For the text-containing cell, return its midpoint in (x, y) coordinate format. 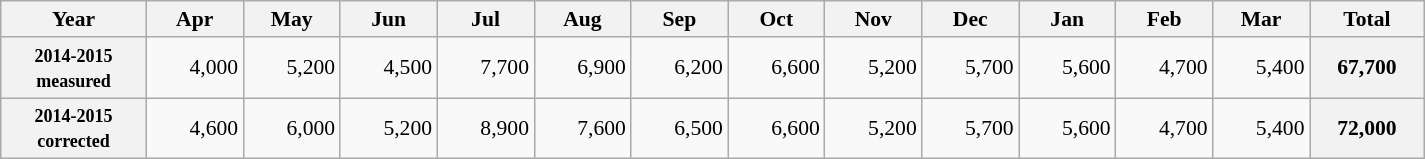
6,000 (292, 128)
Aug (582, 19)
Apr (194, 19)
8,900 (486, 128)
6,900 (582, 68)
Mar (1262, 19)
72,000 (1368, 128)
4,500 (388, 68)
2014-2015corrected (74, 128)
May (292, 19)
7,700 (486, 68)
Dec (970, 19)
Sep (680, 19)
Total (1368, 19)
6,200 (680, 68)
Oct (776, 19)
Nov (874, 19)
Year (74, 19)
Jan (1068, 19)
4,000 (194, 68)
Jul (486, 19)
67,700 (1368, 68)
7,600 (582, 128)
Feb (1164, 19)
Jun (388, 19)
2014-2015measured (74, 68)
6,500 (680, 128)
4,600 (194, 128)
